Locate the cell with the specified text and output its (x, y) center coordinate. 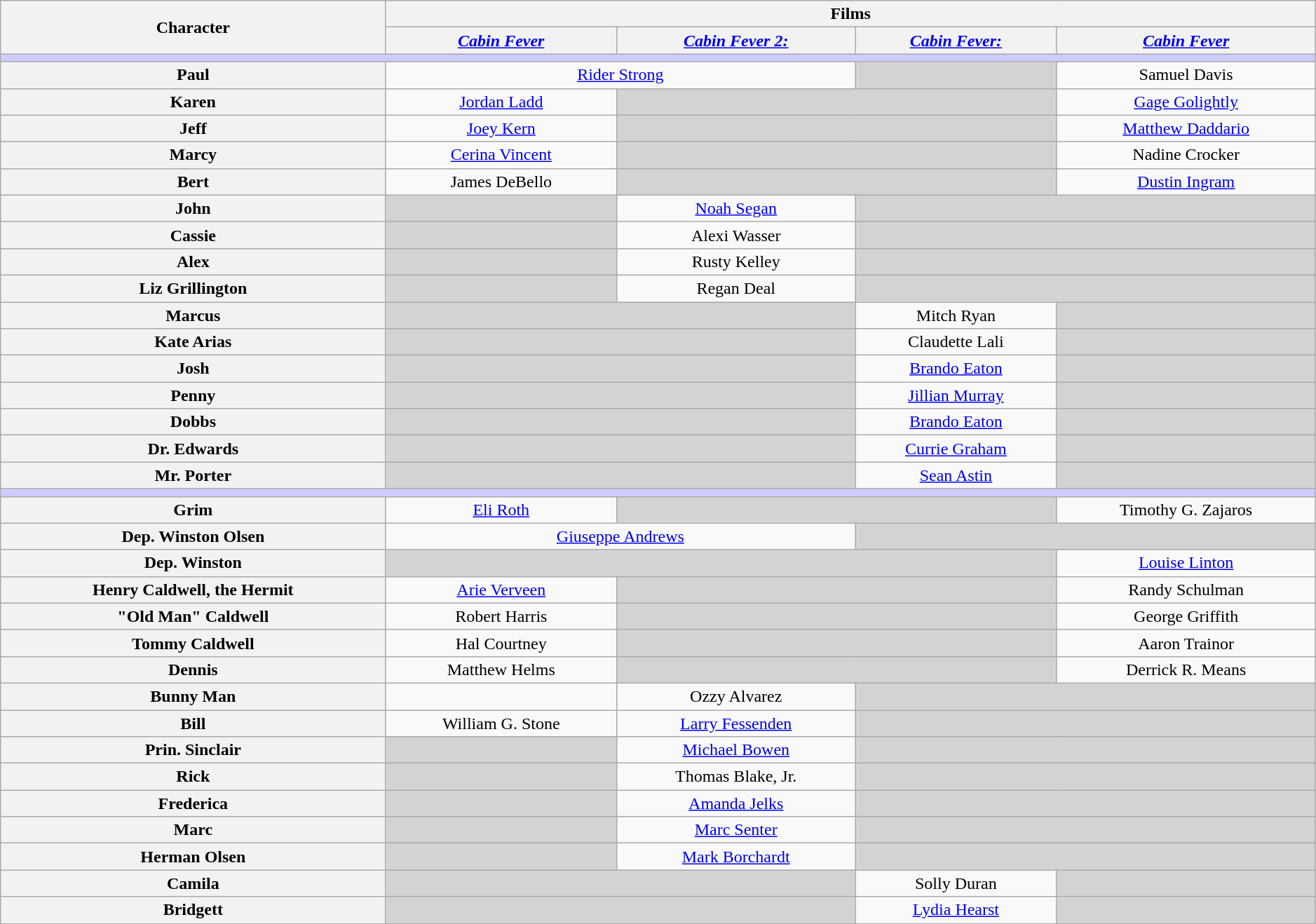
Joey Kern (501, 128)
Mr. Porter (194, 475)
Eli Roth (501, 510)
Samuel Davis (1186, 75)
Cabin Fever 2: (736, 41)
Dr. Edwards (194, 449)
Prin. Sinclair (194, 750)
Arie Verveen (501, 590)
Amanda Jelks (736, 803)
Derrick R. Means (1186, 670)
Matthew Helms (501, 670)
Marcus (194, 315)
Henry Caldwell, the Hermit (194, 590)
Marcy (194, 155)
Thomas Blake, Jr. (736, 777)
Marc (194, 830)
George Griffith (1186, 616)
Robert Harris (501, 616)
Kate Arias (194, 342)
Bunny Man (194, 696)
Ozzy Alvarez (736, 696)
James DeBello (501, 182)
Randy Schulman (1186, 590)
Nadine Crocker (1186, 155)
Mark Borchardt (736, 857)
Penny (194, 395)
Louise Linton (1186, 563)
Larry Fessenden (736, 723)
Liz Grillington (194, 288)
Dustin Ingram (1186, 182)
Dep. Winston Olsen (194, 536)
Jeff (194, 128)
Lydia Hearst (956, 910)
Alexi Wasser (736, 235)
Paul (194, 75)
Bert (194, 182)
Films (850, 14)
Grim (194, 510)
Dep. Winston (194, 563)
Solly Duran (956, 883)
Josh (194, 369)
Michael Bowen (736, 750)
Frederica (194, 803)
Character (194, 27)
Currie Graham (956, 449)
Rusty Kelley (736, 261)
William G. Stone (501, 723)
Jordan Ladd (501, 102)
Sean Astin (956, 475)
Rider Strong (620, 75)
Claudette Lali (956, 342)
Jillian Murray (956, 395)
Cerina Vincent (501, 155)
Cabin Fever: (956, 41)
Hal Courtney (501, 643)
Gage Golightly (1186, 102)
Aaron Trainor (1186, 643)
Tommy Caldwell (194, 643)
Noah Segan (736, 208)
Herman Olsen (194, 857)
Dennis (194, 670)
Bridgett (194, 910)
Rick (194, 777)
Mitch Ryan (956, 315)
Bill (194, 723)
John (194, 208)
Cassie (194, 235)
Camila (194, 883)
Timothy G. Zajaros (1186, 510)
Karen (194, 102)
Giuseppe Andrews (620, 536)
Matthew Daddario (1186, 128)
Marc Senter (736, 830)
Alex (194, 261)
Regan Deal (736, 288)
Dobbs (194, 422)
"Old Man" Caldwell (194, 616)
